Extract the [x, y] coordinate from the center of the cell holding the provided text.  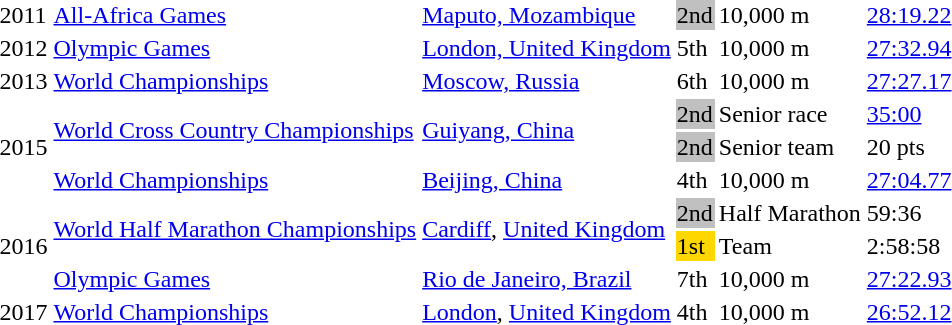
Rio de Janeiro, Brazil [547, 279]
Half Marathon [790, 213]
6th [694, 81]
Beijing, China [547, 180]
London, United Kingdom [547, 48]
Senior team [790, 147]
World Cross Country Championships [235, 130]
Team [790, 246]
Moscow, Russia [547, 81]
World Half Marathon Championships [235, 230]
5th [694, 48]
Maputo, Mozambique [547, 15]
4th [694, 180]
7th [694, 279]
1st [694, 246]
Guiyang, China [547, 130]
All-Africa Games [235, 15]
Senior race [790, 114]
Cardiff, United Kingdom [547, 230]
